Output the (x, y) coordinate of the center of the cell containing the given text.  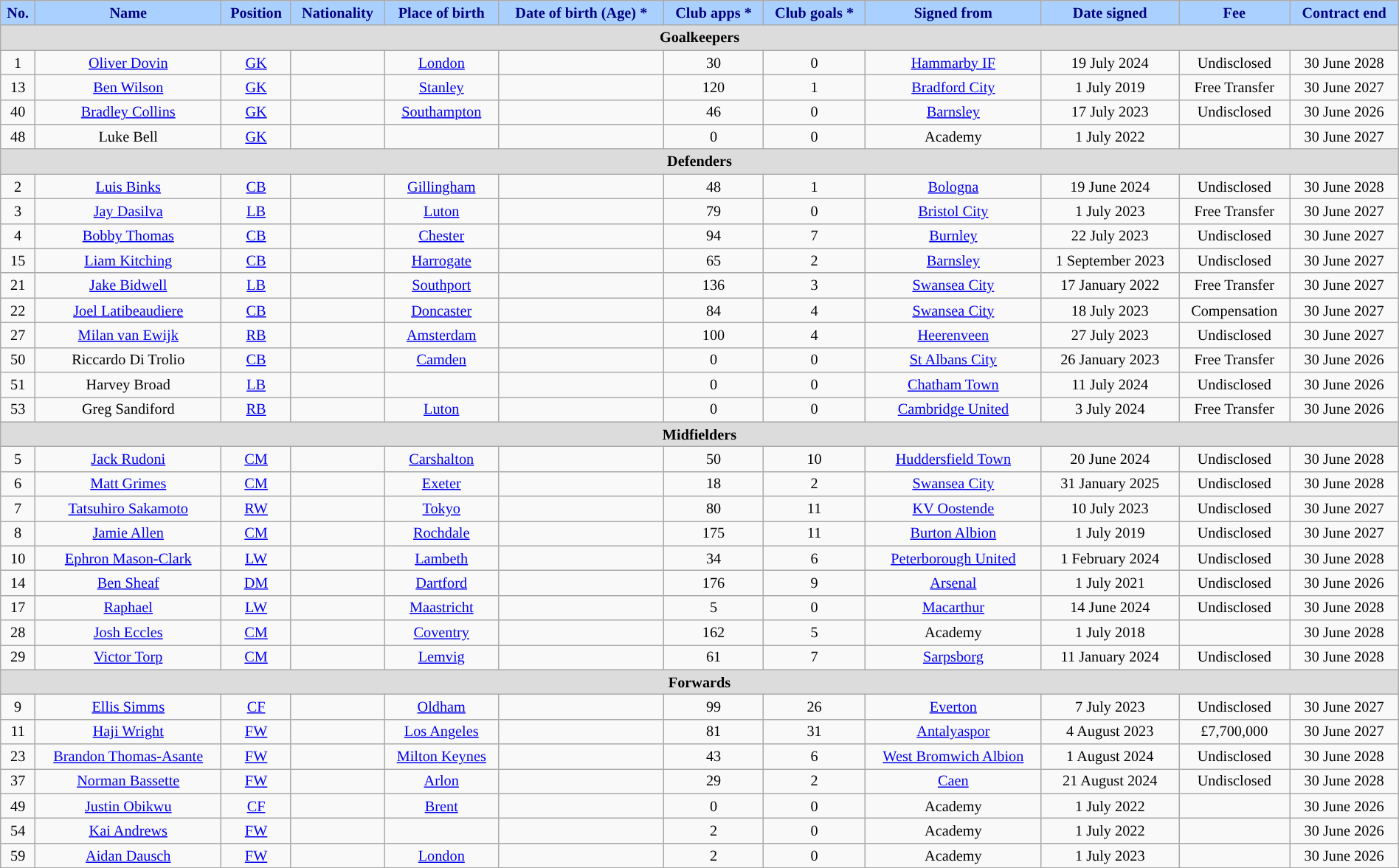
21 (18, 285)
Ben Sheaf (128, 583)
West Bromwich Albion (953, 757)
Oliver Dovin (128, 62)
Peterborough United (953, 558)
59 (18, 855)
Hammarby IF (953, 62)
1 July 2021 (1110, 583)
3 July 2024 (1110, 409)
28 (18, 632)
22 (18, 310)
Jamie Allen (128, 533)
Contract end (1344, 13)
1 August 2024 (1110, 757)
30 (714, 62)
Brent (441, 806)
Matt Grimes (128, 484)
KV Oostende (953, 508)
Fee (1234, 13)
40 (18, 112)
53 (18, 409)
Coventry (441, 632)
84 (714, 310)
120 (714, 87)
18 (714, 484)
100 (714, 335)
49 (18, 806)
Luis Binks (128, 187)
34 (714, 558)
Bradford City (953, 87)
Everton (953, 706)
Stanley (441, 87)
1 July 2018 (1110, 632)
Raphael (128, 608)
Luke Bell (128, 136)
22 July 2023 (1110, 236)
Brandon Thomas-Asante (128, 757)
Riccardo Di Trolio (128, 360)
Jay Dasilva (128, 211)
Chester (441, 236)
Aidan Dausch (128, 855)
Carshalton (441, 459)
Joel Latibeaudiere (128, 310)
18 July 2023 (1110, 310)
79 (714, 211)
Tatsuhiro Sakamoto (128, 508)
Forwards (699, 682)
176 (714, 583)
Lambeth (441, 558)
81 (714, 732)
14 (18, 583)
14 June 2024 (1110, 608)
Josh Eccles (128, 632)
Jack Rudoni (128, 459)
Rochdale (441, 533)
8 (18, 533)
Liam Kitching (128, 260)
Signed from (953, 13)
£7,700,000 (1234, 732)
99 (714, 706)
94 (714, 236)
21 August 2024 (1110, 781)
1 September 2023 (1110, 260)
Southport (441, 285)
54 (18, 830)
Date of birth (Age) * (581, 13)
Burnley (953, 236)
Bristol City (953, 211)
Name (128, 13)
Defenders (699, 162)
Amsterdam (441, 335)
Bobby Thomas (128, 236)
17 January 2022 (1110, 285)
DM (256, 583)
10 July 2023 (1110, 508)
Victor Torp (128, 657)
Haji Wright (128, 732)
Club goals * (814, 13)
Arlon (441, 781)
Ben Wilson (128, 87)
Norman Bassette (128, 781)
Heerenveen (953, 335)
11 July 2024 (1110, 384)
Kai Andrews (128, 830)
Sarpsborg (953, 657)
Oldham (441, 706)
St Albans City (953, 360)
136 (714, 285)
Exeter (441, 484)
51 (18, 384)
11 January 2024 (1110, 657)
26 (814, 706)
20 June 2024 (1110, 459)
43 (714, 757)
175 (714, 533)
Bradley Collins (128, 112)
Lemvig (441, 657)
65 (714, 260)
Nationality (337, 13)
Arsenal (953, 583)
162 (714, 632)
19 July 2024 (1110, 62)
1 February 2024 (1110, 558)
Jake Bidwell (128, 285)
No. (18, 13)
Date signed (1110, 13)
Bologna (953, 187)
Gillingham (441, 187)
Ephron Mason-Clark (128, 558)
Club apps * (714, 13)
Goalkeepers (699, 38)
Greg Sandiford (128, 409)
Camden (441, 360)
37 (18, 781)
27 July 2023 (1110, 335)
Macarthur (953, 608)
26 January 2023 (1110, 360)
Maastricht (441, 608)
Midfielders (699, 434)
17 July 2023 (1110, 112)
4 August 2023 (1110, 732)
Antalyaspor (953, 732)
23 (18, 757)
Chatham Town (953, 384)
19 June 2024 (1110, 187)
Ellis Simms (128, 706)
Huddersfield Town (953, 459)
Position (256, 13)
Harrogate (441, 260)
Milan van Ewijk (128, 335)
61 (714, 657)
Dartford (441, 583)
17 (18, 608)
7 July 2023 (1110, 706)
13 (18, 87)
Tokyo (441, 508)
Los Angeles (441, 732)
31 (814, 732)
Milton Keynes (441, 757)
Southampton (441, 112)
RW (256, 508)
80 (714, 508)
Justin Obikwu (128, 806)
Caen (953, 781)
46 (714, 112)
27 (18, 335)
Burton Albion (953, 533)
31 January 2025 (1110, 484)
Cambridge United (953, 409)
Place of birth (441, 13)
Compensation (1234, 310)
Harvey Broad (128, 384)
Doncaster (441, 310)
15 (18, 260)
